Detect which cell encompasses the target text, then output its (x, y) center coordinate. 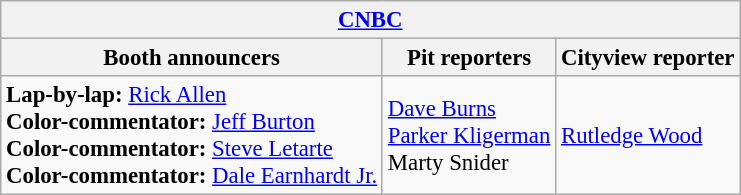
Lap-by-lap: Rick AllenColor-commentator: Jeff BurtonColor-commentator: Steve LetarteColor-commentator: Dale Earnhardt Jr. (192, 136)
Rutledge Wood (648, 136)
Booth announcers (192, 58)
CNBC (370, 20)
Dave BurnsParker KligermanMarty Snider (468, 136)
Pit reporters (468, 58)
Cityview reporter (648, 58)
